Determine the [x, y] coordinate at the center of the cell enclosing the given text.  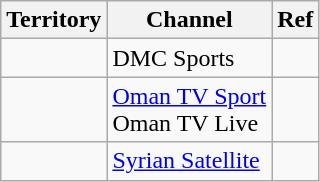
Syrian Satellite [190, 161]
Oman TV SportOman TV Live [190, 110]
Territory [54, 20]
Ref [296, 20]
DMC Sports [190, 58]
Channel [190, 20]
